Return [x, y] of the center of cell containing provided text 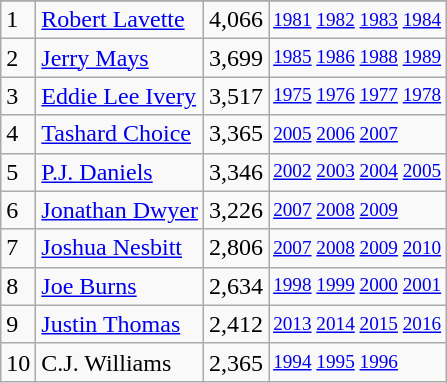
3,517 [236, 96]
Eddie Lee Ivery [120, 96]
C.J. Williams [120, 362]
1985 1986 1988 1989 [358, 58]
2 [18, 58]
1998 1999 2000 2001 [358, 286]
5 [18, 172]
9 [18, 324]
Robert Lavette [120, 20]
Joe Burns [120, 286]
3,226 [236, 210]
4 [18, 134]
Jerry Mays [120, 58]
4,066 [236, 20]
2,365 [236, 362]
1 [18, 20]
Tashard Choice [120, 134]
1975 1976 1977 1978 [358, 96]
2,412 [236, 324]
Justin Thomas [120, 324]
3,365 [236, 134]
3,699 [236, 58]
7 [18, 248]
1981 1982 1983 1984 [358, 20]
P.J. Daniels [120, 172]
10 [18, 362]
3 [18, 96]
2007 2008 2009 2010 [358, 248]
2013 2014 2015 2016 [358, 324]
2,634 [236, 286]
2007 2008 2009 [358, 210]
2,806 [236, 248]
3,346 [236, 172]
6 [18, 210]
1994 1995 1996 [358, 362]
2002 2003 2004 2005 [358, 172]
8 [18, 286]
Jonathan Dwyer [120, 210]
Joshua Nesbitt [120, 248]
2005 2006 2007 [358, 134]
